Scan for the cell matching the given text and deliver its (X, Y) coordinate at center. 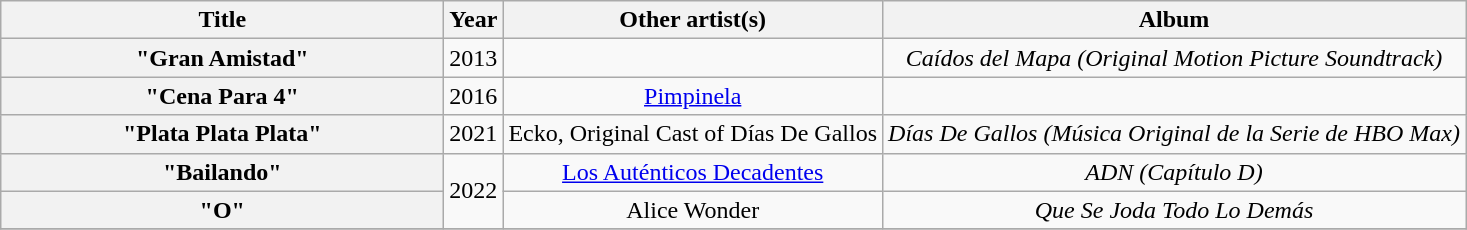
"Bailando" (222, 172)
2021 (474, 134)
Other artist(s) (693, 20)
"O" (222, 210)
Que Se Joda Todo Lo Demás (1174, 210)
2013 (474, 58)
Alice Wonder (693, 210)
"Cena Para 4" (222, 96)
Year (474, 20)
2016 (474, 96)
Album (1174, 20)
Ecko, Original Cast of Días De Gallos (693, 134)
Los Auténticos Decadentes (693, 172)
"Plata Plata Plata" (222, 134)
ADN (Capítulo D) (1174, 172)
Días De Gallos (Música Original de la Serie de HBO Max) (1174, 134)
Pimpinela (693, 96)
2022 (474, 191)
Title (222, 20)
"Gran Amistad" (222, 58)
Caídos del Mapa (Original Motion Picture Soundtrack) (1174, 58)
